Detect which cell encompasses the target text, then output its (x, y) center coordinate. 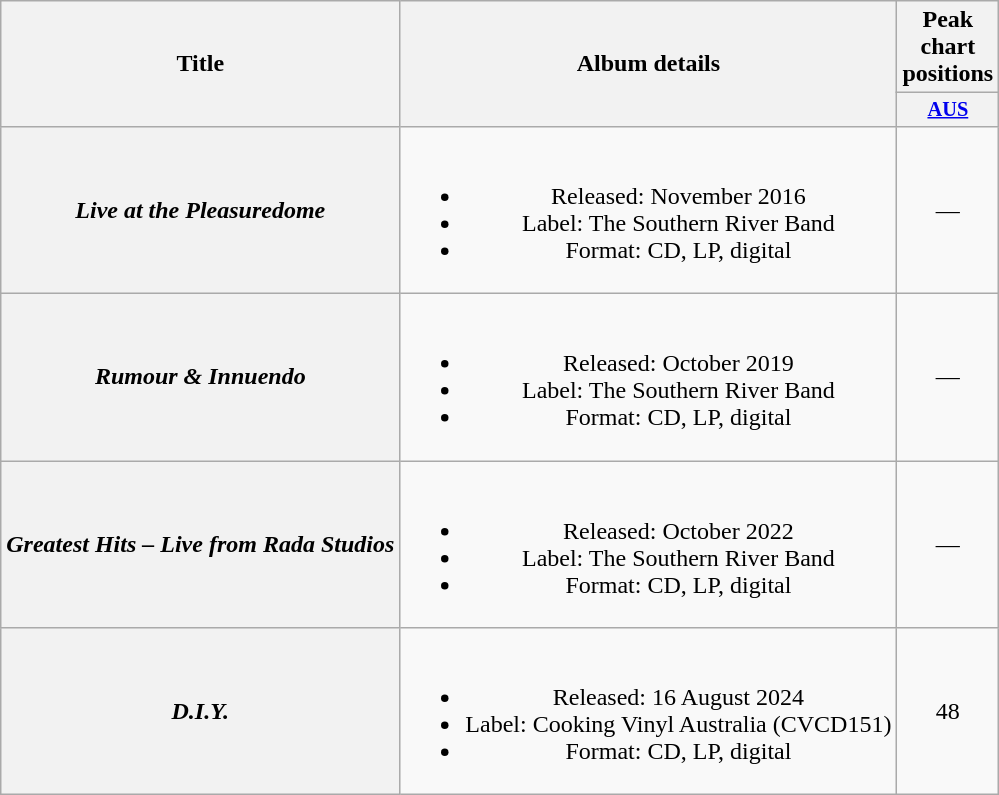
Live at the Pleasuredome (200, 210)
Released: 16 August 2024Label: Cooking Vinyl Australia (CVCD151)Format: CD, LP, digital (648, 712)
Greatest Hits – Live from Rada Studios (200, 544)
Peak chart positions (948, 47)
Album details (648, 64)
Released: October 2019Label: The Southern River BandFormat: CD, LP, digital (648, 378)
Released: October 2022Label: The Southern River BandFormat: CD, LP, digital (648, 544)
Rumour & Innuendo (200, 378)
Title (200, 64)
D.I.Y. (200, 712)
48 (948, 712)
Released: November 2016Label: The Southern River BandFormat: CD, LP, digital (648, 210)
AUS (948, 110)
